Return (X, Y) of the center of cell containing provided text 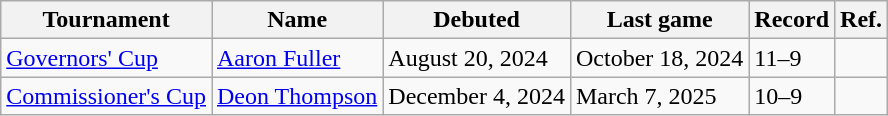
Ref. (862, 20)
October 18, 2024 (659, 58)
Deon Thompson (298, 96)
Record (792, 20)
March 7, 2025 (659, 96)
Name (298, 20)
December 4, 2024 (477, 96)
10–9 (792, 96)
Commissioner's Cup (106, 96)
Debuted (477, 20)
August 20, 2024 (477, 58)
11–9 (792, 58)
Aaron Fuller (298, 58)
Tournament (106, 20)
Governors' Cup (106, 58)
Last game (659, 20)
